Capture the cell that displays the provided text and extract its [x, y] central coordinate. 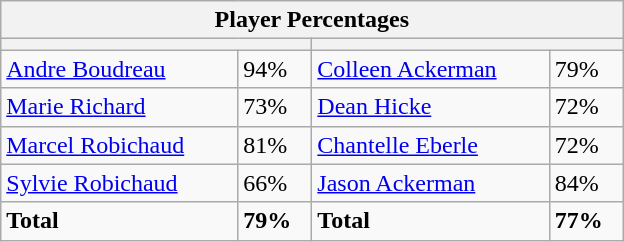
Dean Hicke [430, 107]
Chantelle Eberle [430, 145]
73% [275, 107]
66% [275, 183]
81% [275, 145]
Sylvie Robichaud [120, 183]
84% [586, 183]
94% [275, 69]
Jason Ackerman [430, 183]
Andre Boudreau [120, 69]
Marie Richard [120, 107]
Colleen Ackerman [430, 69]
77% [586, 221]
Player Percentages [312, 20]
Marcel Robichaud [120, 145]
